Return the (x, y) coordinate for the center point of the cell that contains the specified text.  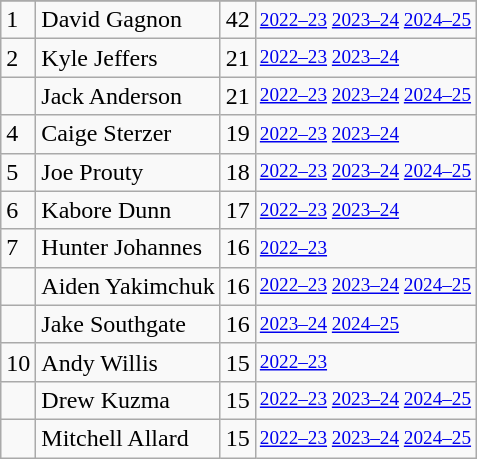
19 (238, 134)
18 (238, 172)
2 (18, 58)
Jack Anderson (128, 96)
Aiden Yakimchuk (128, 286)
17 (238, 210)
2023–24 2024–25 (365, 324)
6 (18, 210)
Jake Southgate (128, 324)
42 (238, 20)
Kyle Jeffers (128, 58)
10 (18, 362)
Mitchell Allard (128, 438)
Andy Willis (128, 362)
Drew Kuzma (128, 400)
1 (18, 20)
Caige Sterzer (128, 134)
David Gagnon (128, 20)
5 (18, 172)
4 (18, 134)
Joe Prouty (128, 172)
7 (18, 248)
Hunter Johannes (128, 248)
Kabore Dunn (128, 210)
